Scan for the cell matching the given text and deliver its [X, Y] coordinate at center. 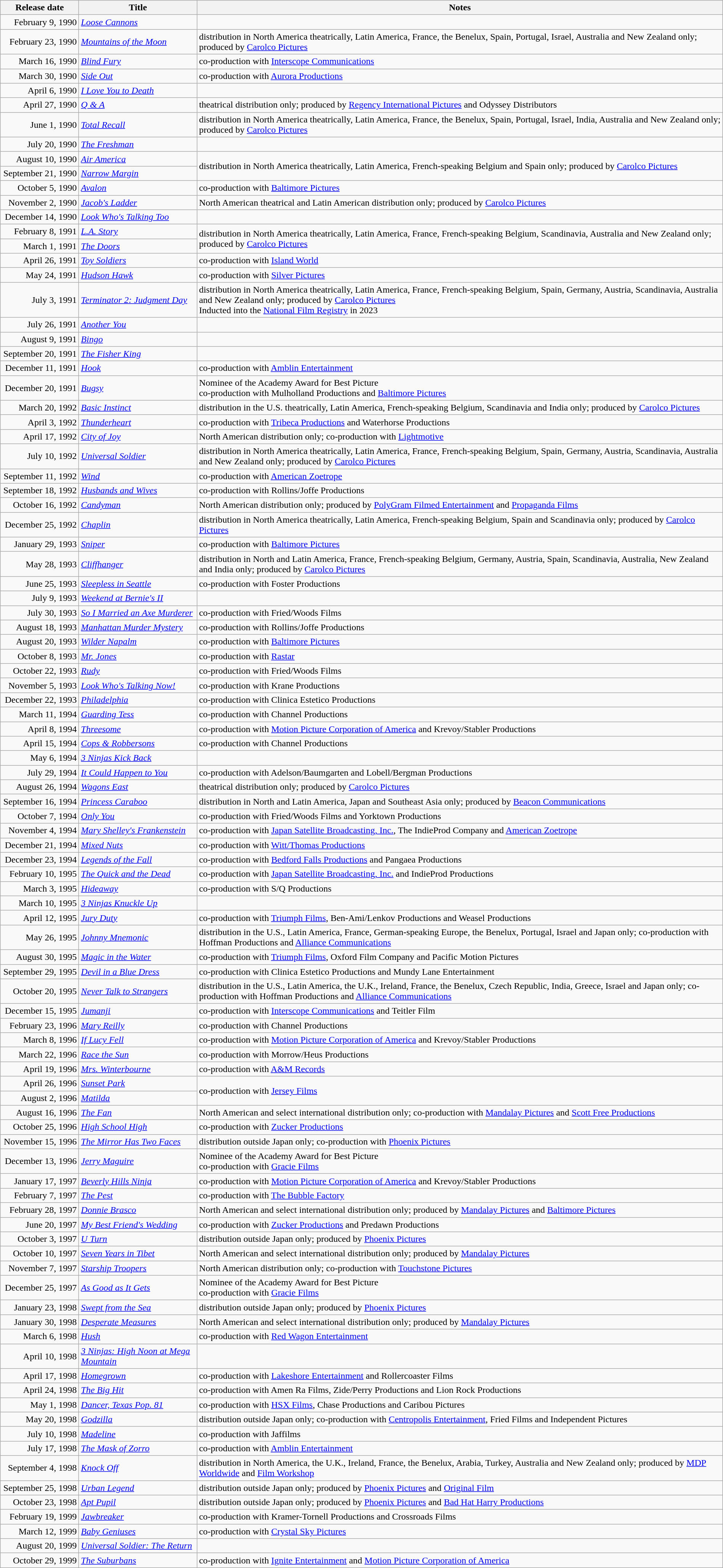
3 Ninjas Knuckle Up [138, 903]
February 10, 1995 [40, 874]
Universal Soldier [138, 456]
Starship Troopers [138, 1268]
Loose Cannons [138, 22]
Blind Fury [138, 61]
Johnny Mnemonic [138, 937]
I Love You to Death [138, 90]
June 25, 1993 [40, 584]
co-production with Foster Productions [460, 584]
Jumanji [138, 1011]
co-production with Rastar [460, 656]
co-production with The Bubble Factory [460, 1195]
Chaplin [138, 525]
distribution in North and Latin America, Japan and Southeast Asia only; produced by Beacon Communications [460, 802]
July 17, 1998 [40, 1448]
co-production with Japan Satellite Broadcasting, Inc., The IndieProd Company and American Zoetrope [460, 831]
co-production with Island World [460, 261]
Title [138, 8]
co-production with Krane Productions [460, 685]
co-production with Bedford Falls Productions and Pangaea Productions [460, 860]
Matilda [138, 1098]
co-production with Silver Pictures [460, 275]
The Mask of Zorro [138, 1448]
theatrical distribution only; produced by Regency International Pictures and Odyssey Distributors [460, 105]
co-production with Clinica Estetico Productions and Mundy Lane Entertainment [460, 972]
Only You [138, 816]
October 25, 1996 [40, 1127]
Hush [138, 1336]
North American and select international distribution only; co-production with Mandalay Pictures and Scott Free Productions [460, 1112]
Universal Soldier: The Return [138, 1546]
April 10, 1998 [40, 1356]
co-production with Amen Ra Films, Zide/Perry Productions and Lion Rock Productions [460, 1390]
co-production with American Zoetrope [460, 476]
Knock Off [138, 1468]
North American distribution only; co-production with Touchstone Pictures [460, 1268]
Mary Reilly [138, 1025]
December 21, 1994 [40, 845]
September 4, 1998 [40, 1468]
Magic in the Water [138, 957]
October 10, 1997 [40, 1254]
co-production with Zucker Productions [460, 1127]
January 23, 1998 [40, 1307]
April 24, 1998 [40, 1390]
October 16, 1992 [40, 505]
Wind [138, 476]
co-production with Triumph Films, Ben-Ami/Lenkov Productions and Weasel Productions [460, 918]
The Mirror Has Two Faces [138, 1141]
Race the Sun [138, 1054]
September 18, 1992 [40, 491]
The Doors [138, 246]
August 9, 1991 [40, 339]
May 1, 1998 [40, 1405]
co-production with Tribeca Productions and Waterhorse Productions [460, 422]
Hudson Hawk [138, 275]
North American distribution only; produced by PolyGram Filmed Entertainment and Propaganda Films [460, 505]
December 22, 1993 [40, 700]
October 7, 1994 [40, 816]
High School High [138, 1127]
North American distribution only; co-production with Lightmotive [460, 436]
distribution outside Japan only; produced by Phoenix Pictures and Original Film [460, 1488]
Bugsy [138, 388]
August 30, 1995 [40, 957]
Legends of the Fall [138, 860]
distribution outside Japan only; co-production with Centropolis Entertainment, Fried Films and Independent Pictures [460, 1419]
July 20, 1990 [40, 144]
If Lucy Fell [138, 1040]
co-production with Morrow/Heus Productions [460, 1054]
Madeline [138, 1434]
March 20, 1992 [40, 407]
December 25, 1992 [40, 525]
City of Joy [138, 436]
Homegrown [138, 1376]
September 11, 1992 [40, 476]
Total Recall [138, 124]
Desperate Measures [138, 1322]
Mountains of the Moon [138, 42]
December 20, 1991 [40, 388]
North American and select international distribution only; produced by Mandalay Pictures and Baltimore Pictures [460, 1210]
Never Talk to Strangers [138, 991]
Dancer, Texas Pop. 81 [138, 1405]
November 15, 1996 [40, 1141]
distribution outside Japan only; co-production with Phoenix Pictures [460, 1141]
March 10, 1995 [40, 903]
March 3, 1995 [40, 889]
Philadelphia [138, 700]
August 18, 1993 [40, 627]
co-production with A&M Records [460, 1069]
Side Out [138, 76]
Narrow Margin [138, 173]
Wagons East [138, 787]
theatrical distribution only; produced by Carolco Pictures [460, 787]
co-production with Interscope Communications and Teitler Film [460, 1011]
co-production with Jersey Films [460, 1091]
July 9, 1993 [40, 598]
Sleepless in Seattle [138, 584]
May 28, 1993 [40, 564]
Jerry Maguire [138, 1161]
So I Married an Axe Murderer [138, 613]
June 1, 1990 [40, 124]
July 30, 1993 [40, 613]
July 10, 1992 [40, 456]
Sniper [138, 544]
November 2, 1990 [40, 203]
May 20, 1998 [40, 1419]
As Good as It Gets [138, 1288]
distribution outside Japan only; produced by Phoenix Pictures and Bad Hat Harry Productions [460, 1502]
3 Ninjas: High Noon at Mega Mountain [138, 1356]
May 24, 1991 [40, 275]
October 20, 1995 [40, 991]
April 8, 1994 [40, 729]
Terminator 2: Judgment Day [138, 300]
Release date [40, 8]
The Freshman [138, 144]
Cops & Robbersons [138, 744]
March 1, 1991 [40, 246]
Baby Geniuses [138, 1531]
March 12, 1999 [40, 1531]
co-production with S/Q Productions [460, 889]
Toy Soldiers [138, 261]
Princess Caraboo [138, 802]
February 9, 1990 [40, 22]
May 6, 1994 [40, 758]
July 29, 1994 [40, 773]
November 7, 1997 [40, 1268]
April 26, 1991 [40, 261]
January 30, 1998 [40, 1322]
July 10, 1998 [40, 1434]
Hook [138, 368]
August 10, 1990 [40, 159]
February 7, 1997 [40, 1195]
Mrs. Winterbourne [138, 1069]
The Fisher King [138, 354]
distribution in North America theatrically, Latin America, French-speaking Belgium, Spain and Scandinavia only; produced by Carolco Pictures [460, 525]
August 16, 1996 [40, 1112]
October 22, 1993 [40, 671]
December 15, 1995 [40, 1011]
March 8, 1996 [40, 1040]
August 2, 1996 [40, 1098]
Bingo [138, 339]
September 20, 1991 [40, 354]
Husbands and Wives [138, 491]
April 15, 1994 [40, 744]
Apt Pupil [138, 1502]
August 26, 1994 [40, 787]
Seven Years in Tibet [138, 1254]
distribution in North America theatrically, Latin America, French-speaking Belgium and Spain only; produced by Carolco Pictures [460, 166]
3 Ninjas Kick Back [138, 758]
December 14, 1990 [40, 217]
March 30, 1990 [40, 76]
co-production with Clinica Estetico Productions [460, 700]
My Best Friend's Wedding [138, 1224]
co-production with Jaffilms [460, 1434]
Weekend at Bernie's II [138, 598]
The Suburbans [138, 1560]
March 16, 1990 [40, 61]
Avalon [138, 188]
September 29, 1995 [40, 972]
co-production with Lakeshore Entertainment and Rollercoaster Films [460, 1376]
co-production with Ignite Entertainment and Motion Picture Corporation of America [460, 1560]
Devil in a Blue Dress [138, 972]
The Quick and the Dead [138, 874]
Rudy [138, 671]
April 17, 1992 [40, 436]
co-production with Interscope Communications [460, 61]
co-production with Crystal Sky Pictures [460, 1531]
April 27, 1990 [40, 105]
April 3, 1992 [40, 422]
December 23, 1994 [40, 860]
January 17, 1997 [40, 1181]
March 22, 1996 [40, 1054]
Look Who's Talking Now! [138, 685]
October 23, 1998 [40, 1502]
October 29, 1999 [40, 1560]
co-production with Fried/Woods Films and Yorktown Productions [460, 816]
March 11, 1994 [40, 714]
December 13, 1996 [40, 1161]
Threesome [138, 729]
Jawbreaker [138, 1517]
Swept from the Sea [138, 1307]
February 23, 1990 [40, 42]
Hideaway [138, 889]
October 5, 1990 [40, 188]
Jury Duty [138, 918]
April 6, 1990 [40, 90]
April 17, 1998 [40, 1376]
February 23, 1996 [40, 1025]
Manhattan Murder Mystery [138, 627]
October 3, 1997 [40, 1239]
January 29, 1993 [40, 544]
November 4, 1994 [40, 831]
Beverly Hills Ninja [138, 1181]
The Big Hit [138, 1390]
November 5, 1993 [40, 685]
February 28, 1997 [40, 1210]
Basic Instinct [138, 407]
Thunderheart [138, 422]
distribution in the U.S. theatrically, Latin America, French-speaking Belgium, Scandinavia and India only; produced by Carolco Pictures [460, 407]
co-production with Triumph Films, Oxford Film Company and Pacific Motion Pictures [460, 957]
co-production with Kramer-Tornell Productions and Crossroads Films [460, 1517]
October 8, 1993 [40, 656]
co-production with Witt/Thomas Productions [460, 845]
co-production with Aurora Productions [460, 76]
May 26, 1995 [40, 937]
Wilder Napalm [138, 642]
April 26, 1996 [40, 1083]
July 3, 1991 [40, 300]
Air America [138, 159]
August 20, 1999 [40, 1546]
U Turn [138, 1239]
Cliffhanger [138, 564]
Mr. Jones [138, 656]
August 20, 1993 [40, 642]
March 6, 1998 [40, 1336]
co-production with Zucker Productions and Predawn Productions [460, 1224]
December 25, 1997 [40, 1288]
Mixed Nuts [138, 845]
The Fan [138, 1112]
co-production with Red Wagon Entertainment [460, 1336]
Sunset Park [138, 1083]
co-production with Adelson/Baumgarten and Lobell/Bergman Productions [460, 773]
Urban Legend [138, 1488]
September 21, 1990 [40, 173]
Q & A [138, 105]
Candyman [138, 505]
February 19, 1999 [40, 1517]
Notes [460, 8]
April 12, 1995 [40, 918]
June 20, 1997 [40, 1224]
The Pest [138, 1195]
April 19, 1996 [40, 1069]
Guarding Tess [138, 714]
L.A. Story [138, 232]
September 25, 1998 [40, 1488]
co-production with Japan Satellite Broadcasting, Inc. and IndieProd Productions [460, 874]
Donnie Brasco [138, 1210]
co-production with HSX Films, Chase Productions and Caribou Pictures [460, 1405]
It Could Happen to You [138, 773]
Godzilla [138, 1419]
North American theatrical and Latin American distribution only; produced by Carolco Pictures [460, 203]
February 8, 1991 [40, 232]
Nominee of the Academy Award for Best Pictureco-production with Mulholland Productions and Baltimore Pictures [460, 388]
Jacob's Ladder [138, 203]
September 16, 1994 [40, 802]
December 11, 1991 [40, 368]
Look Who's Talking Too [138, 217]
Another You [138, 325]
July 26, 1991 [40, 325]
Mary Shelley's Frankenstein [138, 831]
